Search for the cell housing the specified text and yield its (x, y) center coordinate. 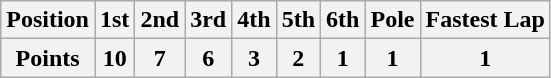
3 (254, 58)
Points (48, 58)
2 (298, 58)
5th (298, 20)
7 (160, 58)
1st (114, 20)
Pole (392, 20)
Position (48, 20)
6 (208, 58)
2nd (160, 20)
Fastest Lap (485, 20)
6th (343, 20)
3rd (208, 20)
10 (114, 58)
4th (254, 20)
